Find where the given text appears and provide that cell's center as [X, Y] coordinate. 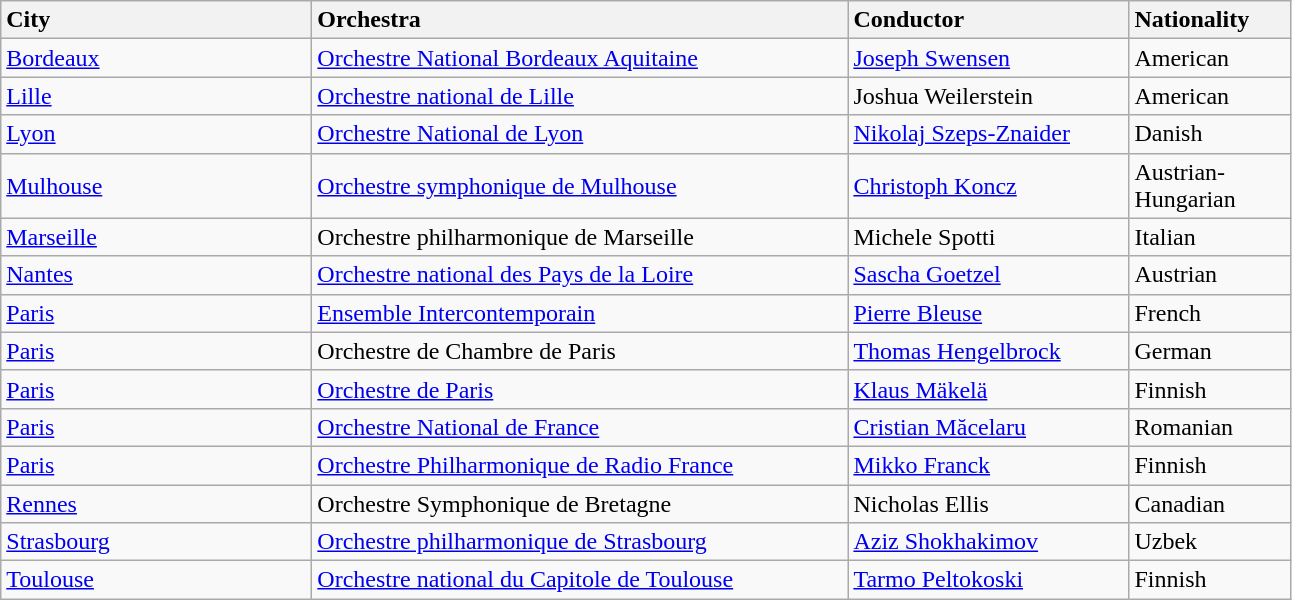
Austrian [1210, 275]
Orchestre national de Lille [580, 96]
Joseph Swensen [988, 58]
Orchestre national du Capitole de Toulouse [580, 580]
Orchestre symphonique de Mulhouse [580, 186]
German [1210, 351]
Nationality [1210, 20]
Ensemble Intercontemporain [580, 313]
Klaus Mäkelä [988, 389]
Orchestre de Paris [580, 389]
Uzbek [1210, 542]
Italian [1210, 237]
Christoph Koncz [988, 186]
Orchestre de Chambre de Paris [580, 351]
Pierre Bleuse [988, 313]
Orchestra [580, 20]
Marseille [156, 237]
Nikolaj Szeps-Znaider [988, 134]
French [1210, 313]
Orchestre Symphonique de Bretagne [580, 503]
Nicholas Ellis [988, 503]
Nantes [156, 275]
Orchestre philharmonique de Marseille [580, 237]
Lille [156, 96]
Toulouse [156, 580]
Orchestre national des Pays de la Loire [580, 275]
Mulhouse [156, 186]
Rennes [156, 503]
Orchestre Philharmonique de Radio France [580, 465]
Conductor [988, 20]
Austrian-Hungarian [1210, 186]
Thomas Hengelbrock [988, 351]
Canadian [1210, 503]
Tarmo Peltokoski [988, 580]
Lyon [156, 134]
Joshua Weilerstein [988, 96]
Cristian Măcelaru [988, 427]
Sascha Goetzel [988, 275]
Strasbourg [156, 542]
Orchestre philharmonique de Strasbourg [580, 542]
Orchestre National de Lyon [580, 134]
Orchestre National Bordeaux Aquitaine [580, 58]
Bordeaux [156, 58]
Mikko Franck [988, 465]
Orchestre National de France [580, 427]
City [156, 20]
Romanian [1210, 427]
Danish [1210, 134]
Aziz Shokhakimov [988, 542]
Michele Spotti [988, 237]
